For the text-containing cell, return its midpoint in [x, y] coordinate format. 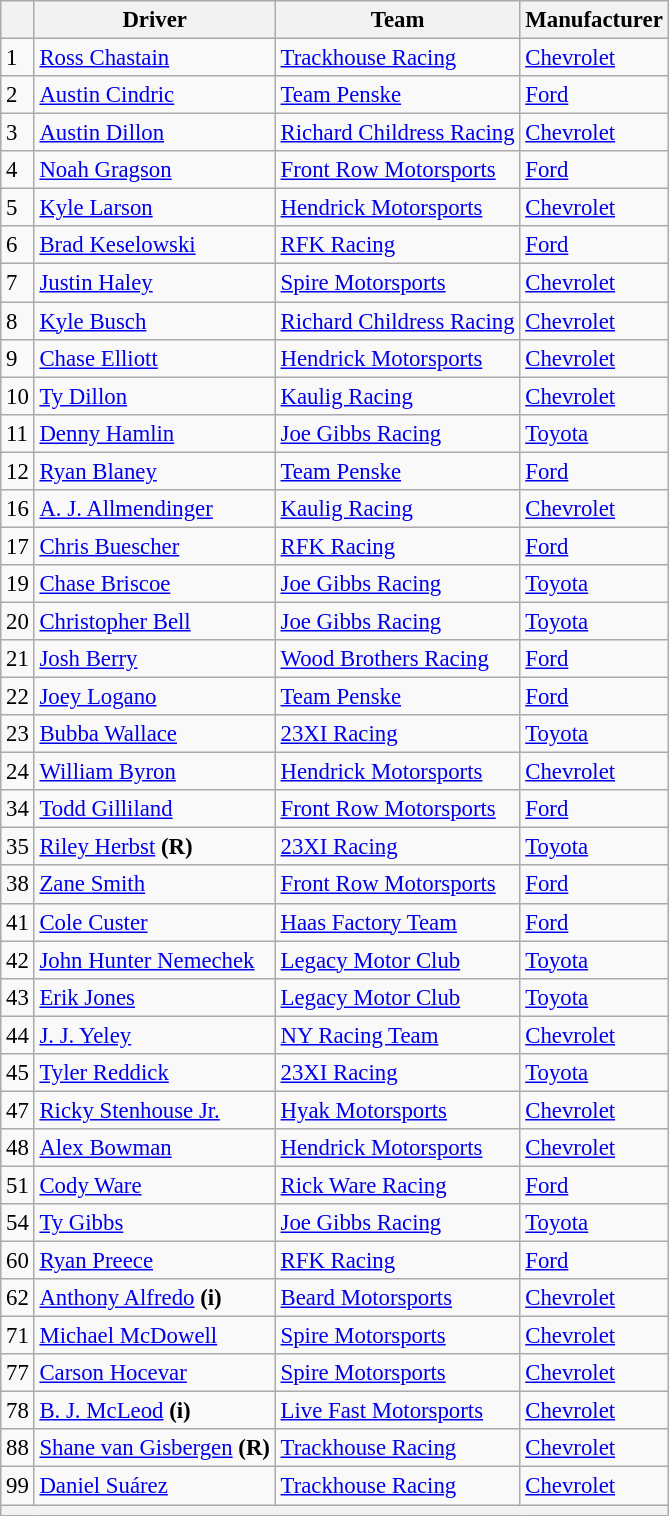
23 [18, 734]
78 [18, 1411]
Cole Custer [154, 922]
8 [18, 321]
6 [18, 245]
Kyle Larson [154, 208]
99 [18, 1486]
Carson Hocevar [154, 1373]
7 [18, 283]
Brad Keselowski [154, 245]
Michael McDowell [154, 1336]
Austin Cindric [154, 95]
Anthony Alfredo (i) [154, 1298]
Shane van Gisbergen (R) [154, 1449]
NY Racing Team [398, 1035]
38 [18, 885]
Manufacturer [594, 20]
34 [18, 809]
19 [18, 584]
12 [18, 471]
60 [18, 1261]
John Hunter Nemechek [154, 960]
Ross Chastain [154, 58]
Ty Dillon [154, 396]
Erik Jones [154, 997]
Denny Hamlin [154, 433]
Chris Buescher [154, 546]
Hyak Motorsports [398, 1110]
48 [18, 1148]
William Byron [154, 772]
Joey Logano [154, 697]
16 [18, 509]
24 [18, 772]
88 [18, 1449]
42 [18, 960]
62 [18, 1298]
10 [18, 396]
17 [18, 546]
Ryan Preece [154, 1261]
21 [18, 659]
Austin Dillon [154, 133]
Wood Brothers Racing [398, 659]
Cody Ware [154, 1185]
71 [18, 1336]
47 [18, 1110]
35 [18, 847]
43 [18, 997]
1 [18, 58]
Justin Haley [154, 283]
77 [18, 1373]
11 [18, 433]
54 [18, 1223]
Riley Herbst (R) [154, 847]
Ty Gibbs [154, 1223]
44 [18, 1035]
41 [18, 922]
45 [18, 1073]
Team [398, 20]
Josh Berry [154, 659]
4 [18, 170]
22 [18, 697]
Kyle Busch [154, 321]
3 [18, 133]
Noah Gragson [154, 170]
Haas Factory Team [398, 922]
A. J. Allmendinger [154, 509]
B. J. McLeod (i) [154, 1411]
Driver [154, 20]
51 [18, 1185]
Bubba Wallace [154, 734]
5 [18, 208]
J. J. Yeley [154, 1035]
9 [18, 358]
Christopher Bell [154, 621]
Chase Elliott [154, 358]
Daniel Suárez [154, 1486]
Live Fast Motorsports [398, 1411]
2 [18, 95]
Chase Briscoe [154, 584]
Alex Bowman [154, 1148]
Beard Motorsports [398, 1298]
Ryan Blaney [154, 471]
Zane Smith [154, 885]
Ricky Stenhouse Jr. [154, 1110]
Tyler Reddick [154, 1073]
20 [18, 621]
Rick Ware Racing [398, 1185]
Todd Gilliland [154, 809]
